Provide the (x, y) coordinate of the cell's center where the given text is located.  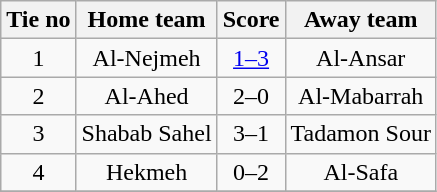
1–3 (251, 58)
1 (38, 58)
Home team (146, 20)
3–1 (251, 134)
Al-Mabarrah (360, 96)
Al-Safa (360, 172)
2 (38, 96)
4 (38, 172)
Away team (360, 20)
Al-Ansar (360, 58)
Shabab Sahel (146, 134)
Score (251, 20)
Hekmeh (146, 172)
2–0 (251, 96)
Tadamon Sour (360, 134)
Tie no (38, 20)
Al-Ahed (146, 96)
0–2 (251, 172)
3 (38, 134)
Al-Nejmeh (146, 58)
